Detect which cell encompasses the target text, then output its (X, Y) center coordinate. 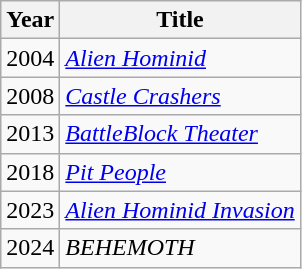
BEHEMOTH (180, 248)
Year (30, 20)
Alien Hominid (180, 58)
Pit People (180, 172)
2024 (30, 248)
2023 (30, 210)
Title (180, 20)
BattleBlock Theater (180, 134)
Castle Crashers (180, 96)
2018 (30, 172)
2008 (30, 96)
2013 (30, 134)
Alien Hominid Invasion (180, 210)
2004 (30, 58)
